Scan for the cell matching the given text and deliver its (x, y) coordinate at center. 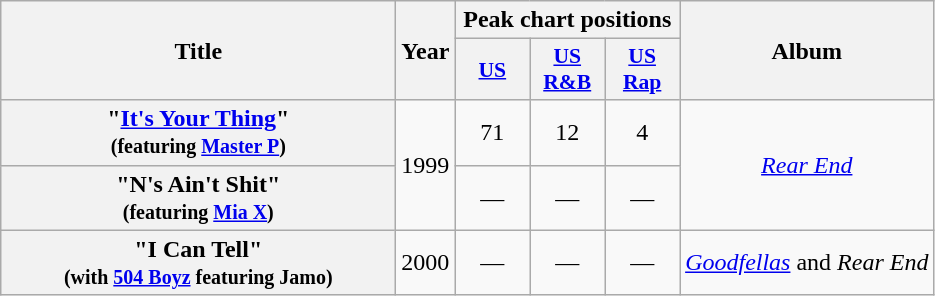
12 (568, 132)
Goodfellas and Rear End (807, 262)
Year (426, 50)
71 (492, 132)
US (492, 70)
2000 (426, 262)
Rear End (807, 165)
1999 (426, 165)
Title (198, 50)
Album (807, 50)
4 (642, 132)
USR&B (568, 70)
"It's Your Thing"(featuring Master P) (198, 132)
Peak chart positions (568, 20)
USRap (642, 70)
"N's Ain't Shit"(featuring Mia X) (198, 198)
"I Can Tell"(with 504 Boyz featuring Jamo) (198, 262)
